Return the [x, y] coordinate for the center point of the cell that contains the specified text.  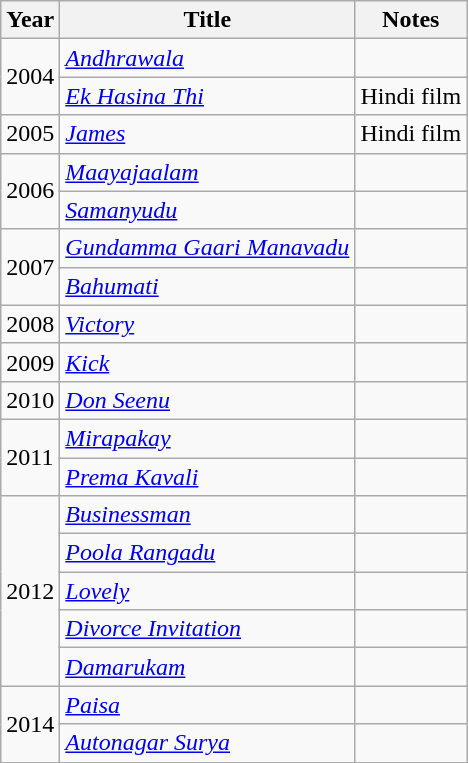
Gundamma Gaari Manavadu [208, 248]
Don Seenu [208, 400]
2008 [30, 324]
2009 [30, 362]
Damarukam [208, 667]
Mirapakay [208, 438]
Title [208, 20]
Andhrawala [208, 58]
Maayajaalam [208, 172]
2012 [30, 591]
2014 [30, 724]
Notes [411, 20]
Bahumati [208, 286]
Samanyudu [208, 210]
James [208, 134]
2004 [30, 77]
Paisa [208, 705]
Victory [208, 324]
2011 [30, 457]
2005 [30, 134]
2007 [30, 267]
Poola Rangadu [208, 553]
Ek Hasina Thi [208, 96]
2006 [30, 191]
Kick [208, 362]
Year [30, 20]
Businessman [208, 515]
Divorce Invitation [208, 629]
Lovely [208, 591]
Prema Kavali [208, 477]
2010 [30, 400]
Autonagar Surya [208, 743]
